Detect which cell encompasses the target text, then output its [x, y] center coordinate. 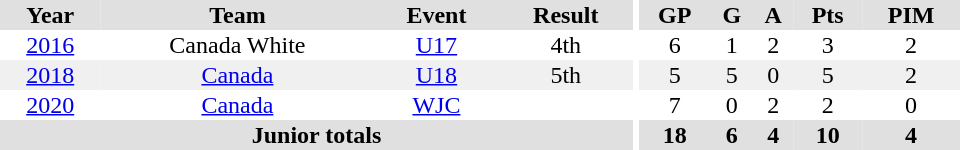
5th [566, 75]
GP [675, 15]
18 [675, 135]
2016 [50, 45]
G [732, 15]
4th [566, 45]
Team [237, 15]
U17 [436, 45]
Year [50, 15]
Junior totals [316, 135]
WJC [436, 105]
2018 [50, 75]
3 [828, 45]
Event [436, 15]
10 [828, 135]
7 [675, 105]
2020 [50, 105]
PIM [911, 15]
U18 [436, 75]
A [773, 15]
Canada White [237, 45]
Pts [828, 15]
Result [566, 15]
1 [732, 45]
